Extract the (x, y) coordinate from the center of the cell holding the provided text.  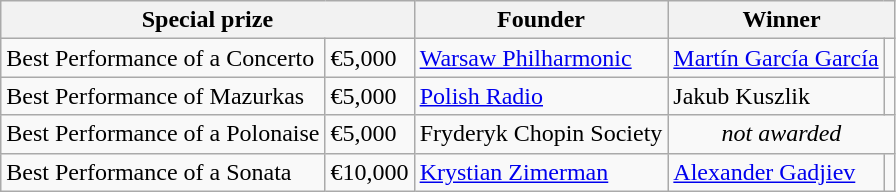
Fryderyk Chopin Society (541, 134)
Jakub Kuszlik (776, 96)
not awarded (782, 134)
€10,000 (370, 172)
Founder (541, 20)
Best Performance of Mazurkas (163, 96)
Best Performance of a Sonata (163, 172)
Warsaw Philharmonic (541, 58)
Krystian Zimerman (541, 172)
Polish Radio (541, 96)
Best Performance of a Concerto (163, 58)
Best Performance of a Polonaise (163, 134)
Winner (782, 20)
Special prize (208, 20)
Martín García García (776, 58)
Alexander Gadjiev (776, 172)
